Find where the given text appears and provide that cell's center as (x, y) coordinate. 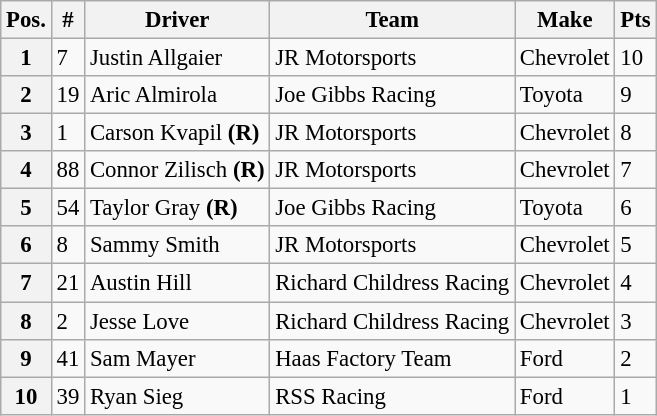
Austin Hill (178, 283)
Sammy Smith (178, 245)
19 (68, 95)
Haas Factory Team (392, 358)
Pos. (26, 20)
41 (68, 358)
Justin Allgaier (178, 58)
Carson Kvapil (R) (178, 133)
54 (68, 208)
Pts (636, 20)
RSS Racing (392, 396)
Driver (178, 20)
Jesse Love (178, 321)
Connor Zilisch (R) (178, 170)
21 (68, 283)
88 (68, 170)
Team (392, 20)
Aric Almirola (178, 95)
39 (68, 396)
Make (565, 20)
# (68, 20)
Ryan Sieg (178, 396)
Taylor Gray (R) (178, 208)
Sam Mayer (178, 358)
